From the cell containing the given text, extract its center point as [X, Y] coordinate. 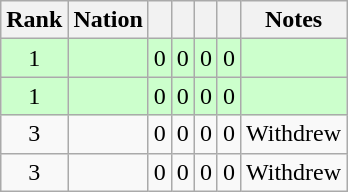
Rank [34, 20]
Nation [108, 20]
Notes [294, 20]
